Provide the (x, y) coordinate of the cell's center where the given text is located.  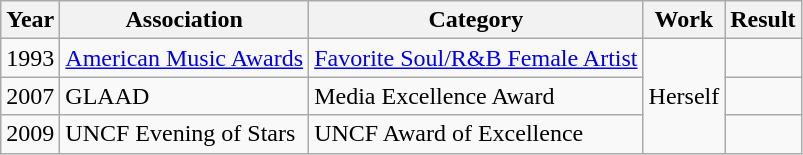
1993 (30, 58)
2007 (30, 96)
Media Excellence Award (476, 96)
Work (684, 20)
Year (30, 20)
Herself (684, 96)
Favorite Soul/R&B Female Artist (476, 58)
Association (184, 20)
GLAAD (184, 96)
UNCF Evening of Stars (184, 134)
Category (476, 20)
2009 (30, 134)
Result (763, 20)
UNCF Award of Excellence (476, 134)
American Music Awards (184, 58)
